Output the (X, Y) coordinate of the center of the cell containing the given text.  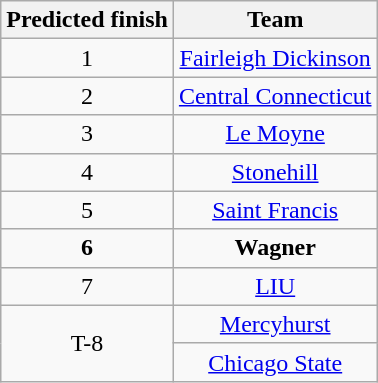
4 (88, 172)
Predicted finish (88, 20)
5 (88, 210)
3 (88, 134)
Team (275, 20)
T-8 (88, 343)
Mercyhurst (275, 324)
Stonehill (275, 172)
Wagner (275, 248)
Fairleigh Dickinson (275, 58)
LIU (275, 286)
Chicago State (275, 362)
Saint Francis (275, 210)
6 (88, 248)
1 (88, 58)
2 (88, 96)
7 (88, 286)
Le Moyne (275, 134)
Central Connecticut (275, 96)
